Extract the (x, y) coordinate from the center of the cell holding the provided text.  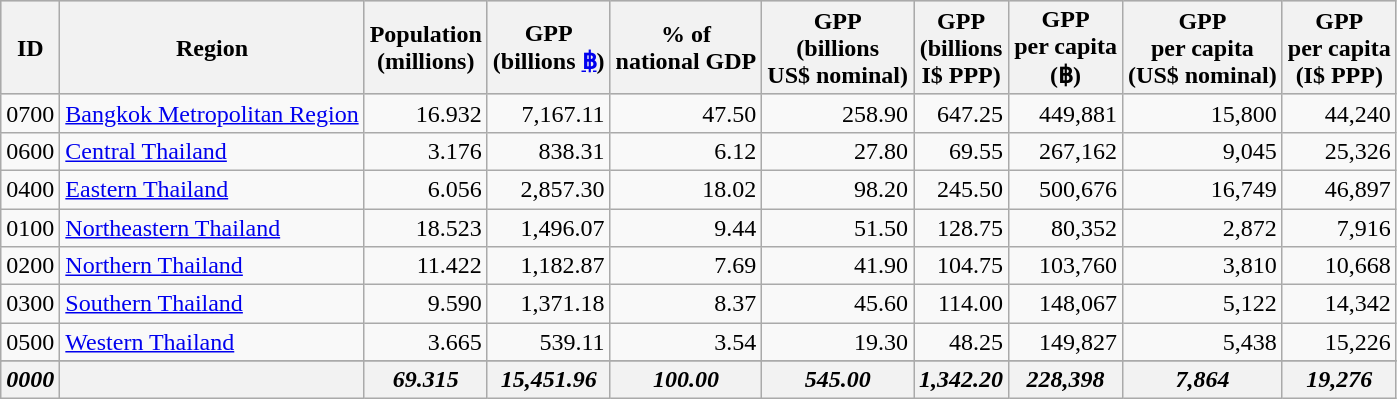
647.25 (962, 113)
Western Thailand (212, 342)
1,182.87 (548, 266)
5,438 (1203, 342)
1,371.18 (548, 304)
500,676 (1066, 189)
9.44 (686, 227)
103,760 (1066, 266)
267,162 (1066, 151)
15,800 (1203, 113)
GPP(billionsI$ PPP) (962, 48)
14,342 (1339, 304)
1,496.07 (548, 227)
GPPper capita(US$ nominal) (1203, 48)
228,398 (1066, 380)
100.00 (686, 380)
46,897 (1339, 189)
0000 (30, 380)
11.422 (426, 266)
128.75 (962, 227)
Bangkok Metropolitan Region (212, 113)
16,749 (1203, 189)
GPPper capita(I$ PPP) (1339, 48)
9.590 (426, 304)
Southern Thailand (212, 304)
8.37 (686, 304)
0300 (30, 304)
Central Thailand (212, 151)
5,122 (1203, 304)
0500 (30, 342)
7,167.11 (548, 113)
1,342.20 (962, 380)
Population(millions) (426, 48)
Region (212, 48)
18.02 (686, 189)
149,827 (1066, 342)
258.90 (838, 113)
114.00 (962, 304)
7,864 (1203, 380)
3.54 (686, 342)
0200 (30, 266)
27.80 (838, 151)
Northeastern Thailand (212, 227)
69.55 (962, 151)
449,881 (1066, 113)
GPP(billionsUS$ nominal) (838, 48)
47.50 (686, 113)
0600 (30, 151)
25,326 (1339, 151)
% ofnational GDP (686, 48)
3.176 (426, 151)
GPP(billions ฿) (548, 48)
2,857.30 (548, 189)
15,451.96 (548, 380)
69.315 (426, 380)
10,668 (1339, 266)
Northern Thailand (212, 266)
838.31 (548, 151)
16.932 (426, 113)
7,916 (1339, 227)
48.25 (962, 342)
ID (30, 48)
3.665 (426, 342)
3,810 (1203, 266)
148,067 (1066, 304)
98.20 (838, 189)
0400 (30, 189)
9,045 (1203, 151)
7.69 (686, 266)
104.75 (962, 266)
Eastern Thailand (212, 189)
41.90 (838, 266)
18.523 (426, 227)
51.50 (838, 227)
19,276 (1339, 380)
245.50 (962, 189)
44,240 (1339, 113)
0100 (30, 227)
6.056 (426, 189)
GPPper capita(฿) (1066, 48)
539.11 (548, 342)
45.60 (838, 304)
2,872 (1203, 227)
6.12 (686, 151)
15,226 (1339, 342)
545.00 (838, 380)
80,352 (1066, 227)
19.30 (838, 342)
0700 (30, 113)
